Pinpoint the cell where the given text exists, returning its [x, y] midpoint coordinate. 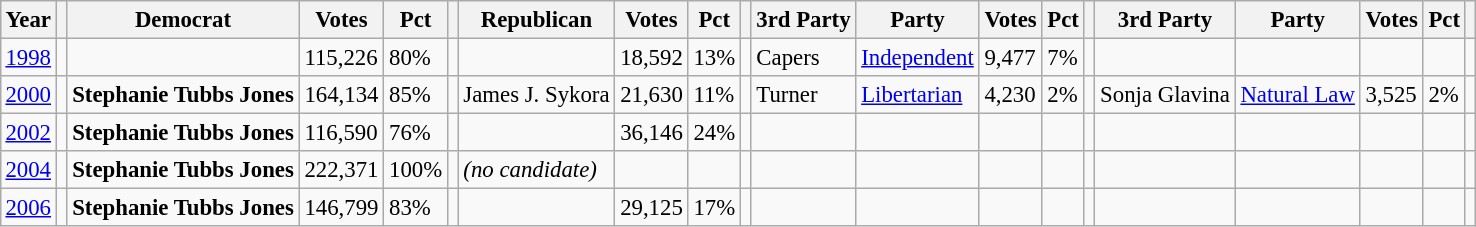
2006 [28, 208]
Libertarian [918, 95]
164,134 [342, 95]
James J. Sykora [536, 95]
Turner [804, 95]
18,592 [652, 57]
83% [416, 208]
36,146 [652, 133]
Natural Law [1298, 95]
146,799 [342, 208]
9,477 [1010, 57]
1998 [28, 57]
100% [416, 170]
13% [714, 57]
11% [714, 95]
Republican [536, 20]
3,525 [1392, 95]
Sonja Glavina [1165, 95]
24% [714, 133]
Democrat [183, 20]
Independent [918, 57]
7% [1063, 57]
17% [714, 208]
Capers [804, 57]
21,630 [652, 95]
4,230 [1010, 95]
116,590 [342, 133]
(no candidate) [536, 170]
80% [416, 57]
29,125 [652, 208]
85% [416, 95]
2002 [28, 133]
2000 [28, 95]
2004 [28, 170]
222,371 [342, 170]
76% [416, 133]
115,226 [342, 57]
Year [28, 20]
